Provide the (x, y) coordinate of the cell's center where the given text is located.  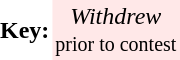
Withdrewprior to contest (116, 30)
